Return (x, y) of the center of cell containing provided text 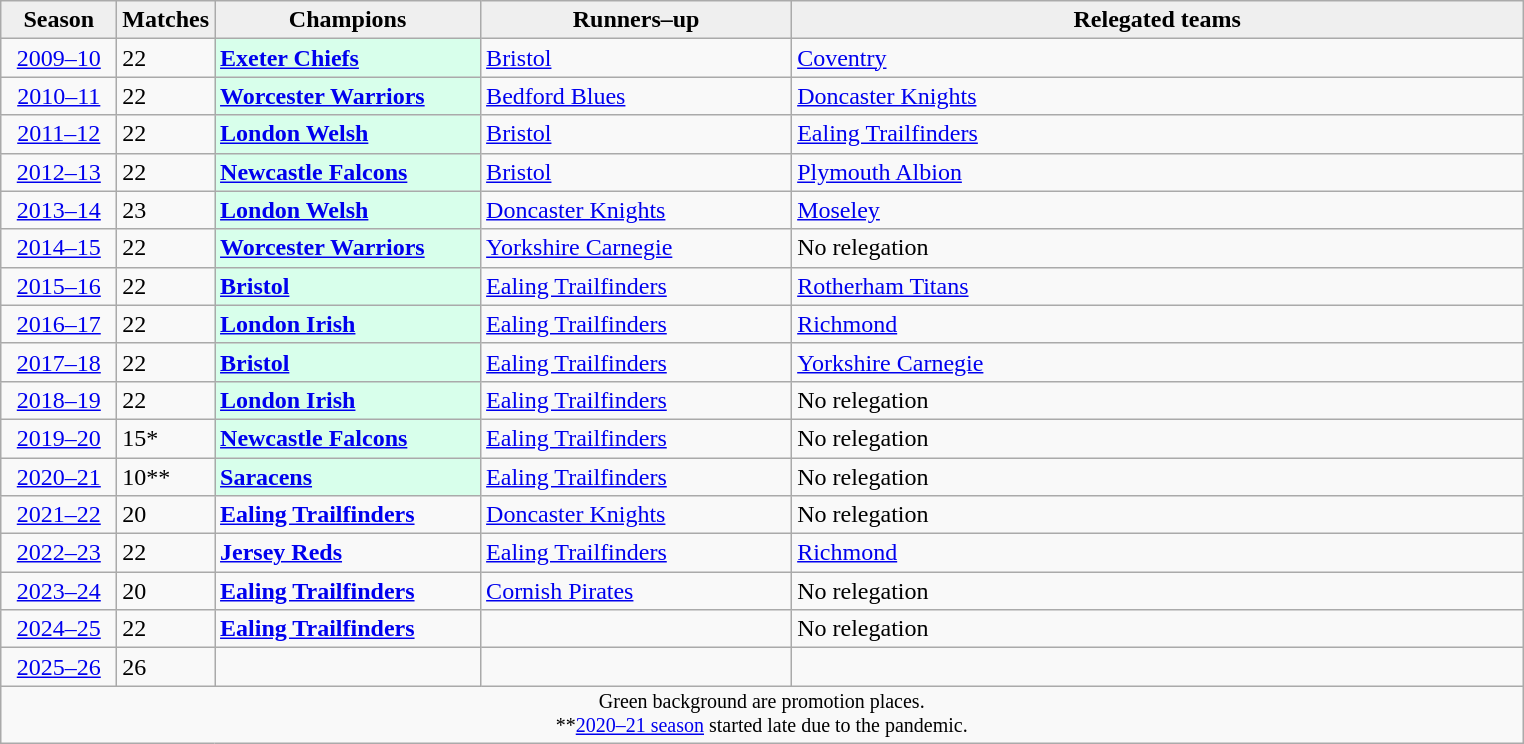
2023–24 (59, 591)
26 (166, 667)
2018–19 (59, 400)
Saracens (348, 477)
2025–26 (59, 667)
2010–11 (59, 96)
Matches (166, 20)
Season (59, 20)
Relegated teams (1158, 20)
2022–23 (59, 553)
Champions (348, 20)
10** (166, 477)
2012–13 (59, 172)
Cornish Pirates (636, 591)
Jersey Reds (348, 553)
Rotherham Titans (1158, 286)
2017–18 (59, 362)
2021–22 (59, 515)
2013–14 (59, 210)
2020–21 (59, 477)
Plymouth Albion (1158, 172)
Bedford Blues (636, 96)
2014–15 (59, 248)
2016–17 (59, 324)
15* (166, 438)
23 (166, 210)
Green background are promotion places.**2020–21 season started late due to the pandemic. (762, 714)
2019–20 (59, 438)
2011–12 (59, 134)
2015–16 (59, 286)
Exeter Chiefs (348, 58)
Coventry (1158, 58)
Runners–up (636, 20)
Moseley (1158, 210)
2024–25 (59, 629)
2009–10 (59, 58)
